Find where the given text appears and provide that cell's center as (x, y) coordinate. 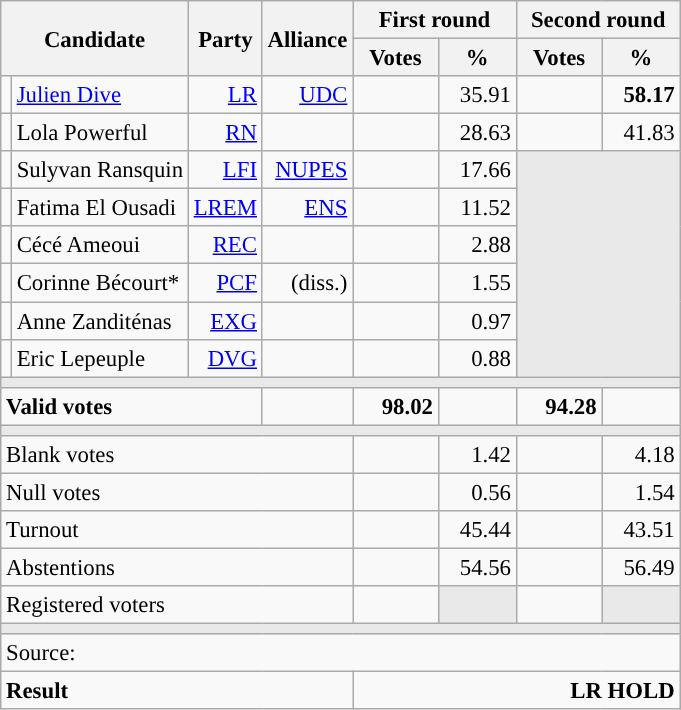
Sulyvan Ransquin (100, 170)
DVG (225, 358)
Corinne Bécourt* (100, 283)
Valid votes (132, 406)
PCF (225, 283)
LREM (225, 208)
Source: (340, 653)
First round (435, 20)
43.51 (641, 530)
98.02 (396, 406)
RN (225, 133)
0.97 (477, 321)
1.54 (641, 492)
17.66 (477, 170)
Anne Zanditénas (100, 321)
41.83 (641, 133)
Blank votes (177, 455)
EXG (225, 321)
Candidate (95, 38)
1.55 (477, 283)
(diss.) (307, 283)
REC (225, 245)
Null votes (177, 492)
Second round (598, 20)
56.49 (641, 567)
35.91 (477, 95)
LR (225, 95)
NUPES (307, 170)
0.56 (477, 492)
Fatima El Ousadi (100, 208)
UDC (307, 95)
1.42 (477, 455)
LFI (225, 170)
Result (177, 691)
Turnout (177, 530)
11.52 (477, 208)
Cécé Ameoui (100, 245)
LR HOLD (516, 691)
Abstentions (177, 567)
0.88 (477, 358)
Party (225, 38)
45.44 (477, 530)
58.17 (641, 95)
Alliance (307, 38)
Eric Lepeuple (100, 358)
28.63 (477, 133)
Julien Dive (100, 95)
ENS (307, 208)
Lola Powerful (100, 133)
2.88 (477, 245)
94.28 (559, 406)
Registered voters (177, 605)
54.56 (477, 567)
4.18 (641, 455)
